For the text-containing cell, return its midpoint in [X, Y] coordinate format. 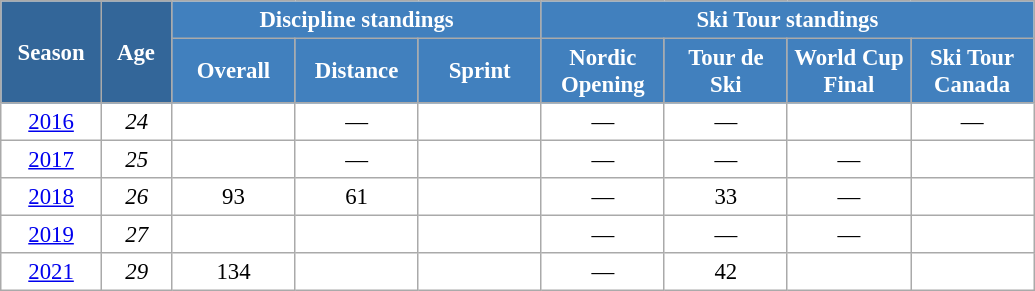
Tour deSki [726, 72]
2018 [52, 197]
24 [136, 122]
25 [136, 160]
NordicOpening [602, 72]
World CupFinal [848, 72]
2019 [52, 235]
2016 [52, 122]
Distance [356, 72]
61 [356, 197]
Sprint [480, 72]
Overall [234, 72]
Season [52, 52]
26 [136, 197]
27 [136, 235]
Age [136, 52]
33 [726, 197]
2017 [52, 160]
Discipline standings [356, 20]
Ski Tour standings [787, 20]
Ski TourCanada [972, 72]
93 [234, 197]
